Pinpoint the cell where the given text exists, returning its [x, y] midpoint coordinate. 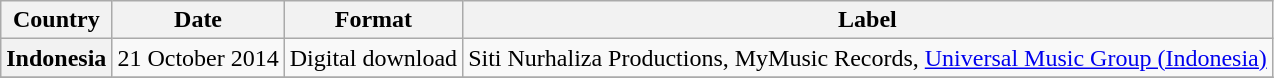
Date [198, 20]
21 October 2014 [198, 58]
Label [868, 20]
Siti Nurhaliza Productions, MyMusic Records, Universal Music Group (Indonesia) [868, 58]
Digital download [373, 58]
Indonesia [56, 58]
Format [373, 20]
Country [56, 20]
